Output the (x, y) coordinate of the center of the cell containing the given text.  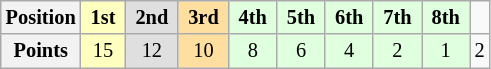
4th (253, 17)
8 (253, 51)
1st (104, 17)
6th (349, 17)
6 (301, 51)
5th (301, 17)
2nd (152, 17)
15 (104, 51)
Position (41, 17)
4 (349, 51)
7th (397, 17)
3rd (203, 17)
10 (203, 51)
Points (41, 51)
1 (446, 51)
12 (152, 51)
8th (446, 17)
